Identify which cell holds the provided text, then report its [x, y] central coordinate. 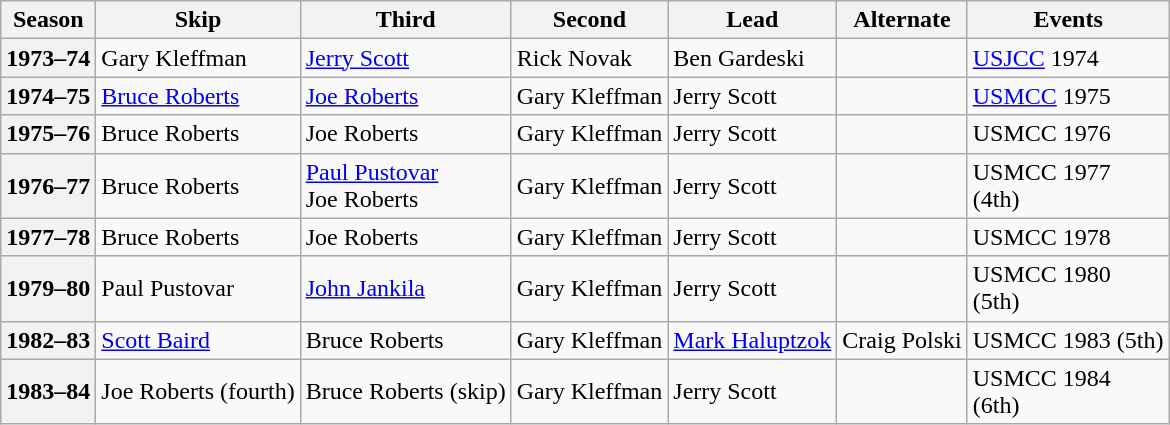
Lead [752, 20]
Third [406, 20]
Skip [198, 20]
Paul Pustovar [198, 288]
USMCC 1983 (5th) [1068, 340]
USMCC 1976 [1068, 134]
Events [1068, 20]
1975–76 [48, 134]
Ben Gardeski [752, 58]
Scott Baird [198, 340]
Craig Polski [902, 340]
1979–80 [48, 288]
Alternate [902, 20]
1974–75 [48, 96]
1983–84 [48, 392]
1977–78 [48, 237]
USMCC 1978 [1068, 237]
John Jankila [406, 288]
Second [590, 20]
USMCC 1984 (6th) [1068, 392]
Bruce Roberts (skip) [406, 392]
Mark Haluptzok [752, 340]
USMCC 1975 [1068, 96]
Paul Pustovar Joe Roberts [406, 186]
1982–83 [48, 340]
USMCC 1977 (4th) [1068, 186]
Rick Novak [590, 58]
Joe Roberts (fourth) [198, 392]
1976–77 [48, 186]
USMCC 1980 (5th) [1068, 288]
1973–74 [48, 58]
Season [48, 20]
USJCC 1974 [1068, 58]
